For the text-containing cell, return its midpoint in [X, Y] coordinate format. 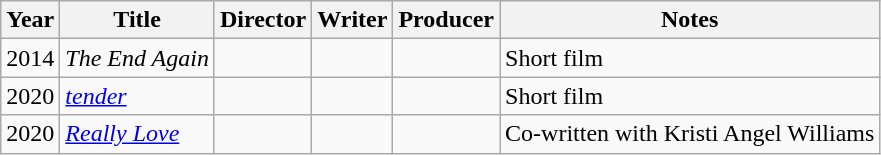
Notes [690, 20]
Really Love [138, 134]
Director [262, 20]
Title [138, 20]
The End Again [138, 58]
Year [30, 20]
2014 [30, 58]
Producer [446, 20]
Writer [352, 20]
Co-written with Kristi Angel Williams [690, 134]
tender [138, 96]
